Provide the (x, y) coordinate of the cell's center where the given text is located.  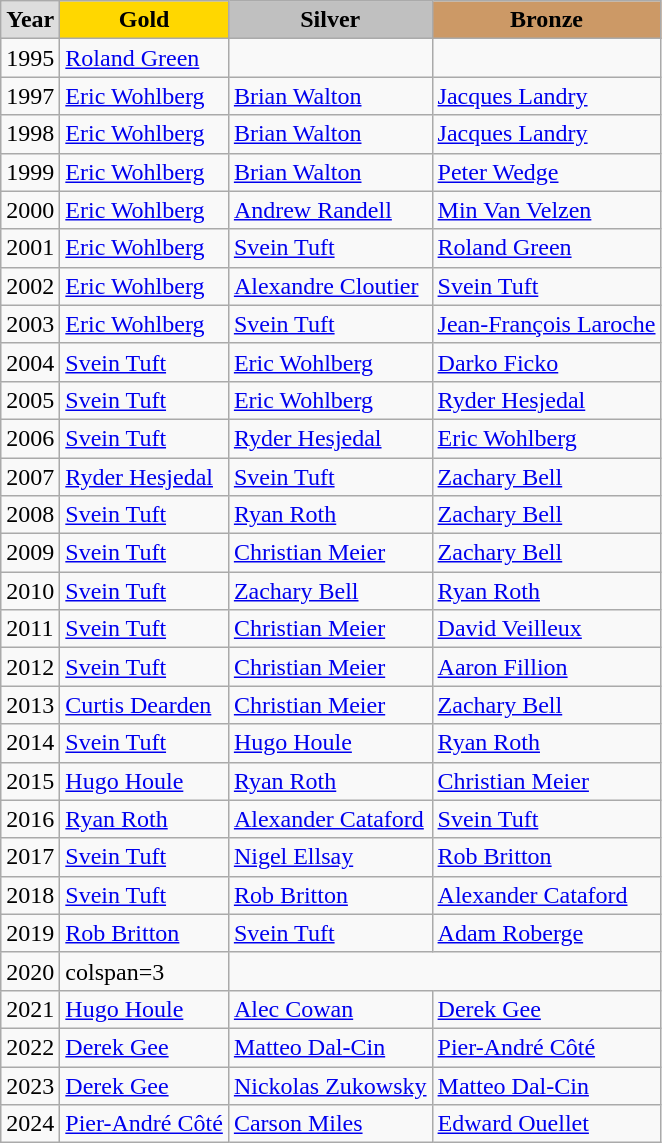
2020 (30, 971)
Alexandre Cloutier (330, 286)
2003 (30, 324)
Silver (330, 20)
2016 (30, 819)
2004 (30, 362)
1999 (30, 172)
Nickolas Zukowsky (330, 1085)
2013 (30, 705)
David Veilleux (546, 629)
2019 (30, 933)
Peter Wedge (546, 172)
2006 (30, 438)
2014 (30, 743)
2010 (30, 591)
Curtis Dearden (144, 705)
colspan=3 (144, 971)
1998 (30, 134)
2002 (30, 286)
Edward Ouellet (546, 1124)
Bronze (546, 20)
2008 (30, 515)
2005 (30, 400)
2007 (30, 477)
2022 (30, 1047)
Adam Roberge (546, 933)
2000 (30, 210)
2011 (30, 629)
Min Van Velzen (546, 210)
Carson Miles (330, 1124)
1997 (30, 96)
2024 (30, 1124)
Darko Ficko (546, 362)
Alec Cowan (330, 1009)
Year (30, 20)
2017 (30, 857)
2015 (30, 781)
2001 (30, 248)
Gold (144, 20)
2023 (30, 1085)
Jean-François Laroche (546, 324)
1995 (30, 58)
Nigel Ellsay (330, 857)
2009 (30, 553)
Aaron Fillion (546, 667)
Andrew Randell (330, 210)
2012 (30, 667)
2018 (30, 895)
2021 (30, 1009)
